Return the [X, Y] coordinate for the center point of the cell that contains the specified text.  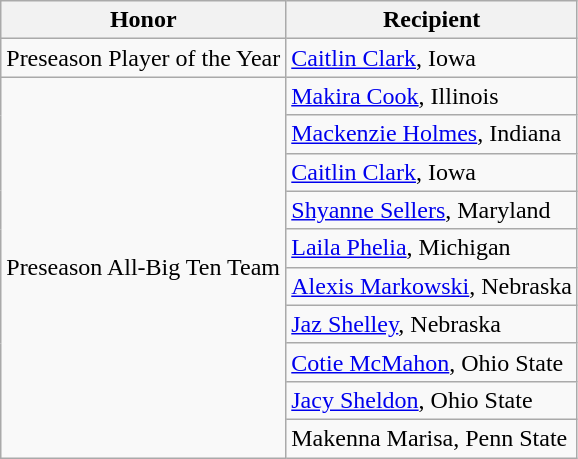
Preseason All-Big Ten Team [144, 268]
Cotie McMahon, Ohio State [432, 362]
Makenna Marisa, Penn State [432, 438]
Mackenzie Holmes, Indiana [432, 134]
Jaz Shelley, Nebraska [432, 324]
Jacy Sheldon, Ohio State [432, 400]
Makira Cook, Illinois [432, 96]
Laila Phelia, Michigan [432, 248]
Honor [144, 20]
Shyanne Sellers, Maryland [432, 210]
Preseason Player of the Year [144, 58]
Recipient [432, 20]
Alexis Markowski, Nebraska [432, 286]
